For the text-containing cell, return its midpoint in [X, Y] coordinate format. 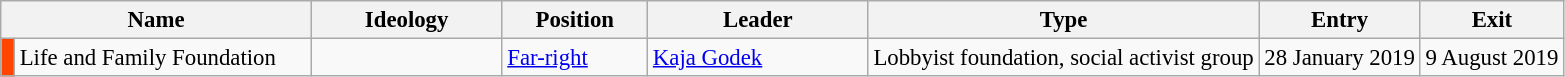
Far-right [575, 58]
Leader [758, 20]
Exit [1492, 20]
28 January 2019 [1340, 58]
9 August 2019 [1492, 58]
Name [156, 20]
Type [1064, 20]
Kaja Godek [758, 58]
Life and Family Foundation [162, 58]
Ideology [406, 20]
Position [575, 20]
Entry [1340, 20]
Lobbyist foundation, social activist group [1064, 58]
